Identify which cell holds the provided text, then report its [X, Y] central coordinate. 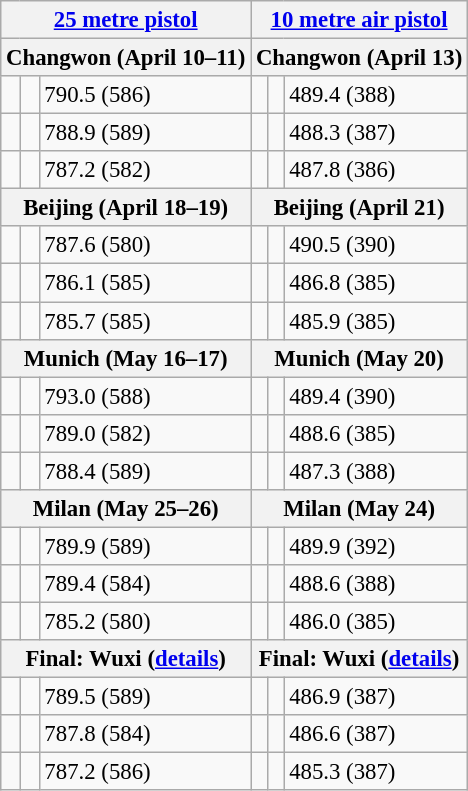
785.7 (585) [145, 321]
789.9 (589) [145, 546]
486.8 (385) [376, 283]
486.9 (387) [376, 697]
Beijing (April 21) [360, 208]
Milan (May 24) [360, 509]
Munich (May 16–17) [126, 358]
788.9 (589) [145, 133]
789.5 (589) [145, 697]
790.5 (586) [145, 95]
Milan (May 25–26) [126, 509]
486.0 (385) [376, 621]
Munich (May 20) [360, 358]
787.6 (580) [145, 245]
489.9 (392) [376, 546]
793.0 (588) [145, 396]
488.6 (385) [376, 433]
787.2 (586) [145, 772]
788.4 (589) [145, 471]
485.3 (387) [376, 772]
787.8 (584) [145, 734]
Changwon (April 13) [360, 58]
489.4 (390) [376, 396]
486.6 (387) [376, 734]
488.3 (387) [376, 133]
789.0 (582) [145, 433]
Beijing (April 18–19) [126, 208]
789.4 (584) [145, 584]
25 metre pistol [126, 20]
787.2 (582) [145, 170]
489.4 (388) [376, 95]
490.5 (390) [376, 245]
10 metre air pistol [360, 20]
Changwon (April 10–11) [126, 58]
785.2 (580) [145, 621]
485.9 (385) [376, 321]
786.1 (585) [145, 283]
487.8 (386) [376, 170]
487.3 (388) [376, 471]
488.6 (388) [376, 584]
